Scan for the cell matching the given text and deliver its (x, y) coordinate at center. 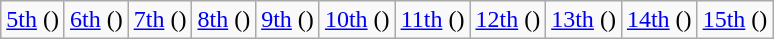
8th () (224, 20)
5th () (33, 20)
9th () (288, 20)
13th () (584, 20)
10th () (357, 20)
12th () (508, 20)
15th () (735, 20)
7th () (160, 20)
6th () (96, 20)
11th () (432, 20)
14th () (659, 20)
